Provide the [X, Y] coordinate of the cell's center where the given text is located.  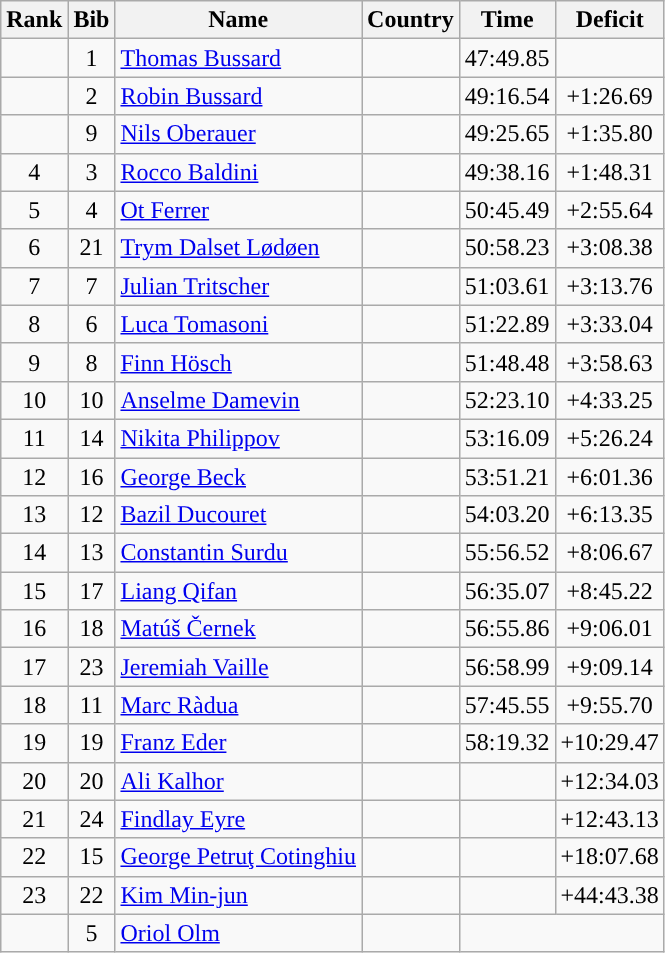
+3:08.38 [610, 248]
Franz Eder [238, 743]
Name [238, 20]
+1:35.80 [610, 134]
Ot Ferrer [238, 210]
57:45.55 [507, 705]
Ali Kalhor [238, 781]
Country [411, 20]
1 [92, 58]
+9:09.14 [610, 667]
Deficit [610, 20]
+3:13.76 [610, 286]
+3:58.63 [610, 362]
56:58.99 [507, 667]
58:19.32 [507, 743]
+3:33.04 [610, 324]
+8:06.67 [610, 553]
+6:13.35 [610, 515]
George Petruţ Cotinghiu [238, 857]
55:56.52 [507, 553]
Matúš Černek [238, 629]
51:22.89 [507, 324]
Nikita Philippov [238, 438]
Thomas Bussard [238, 58]
George Beck [238, 477]
Liang Qifan [238, 591]
Kim Min-jun [238, 895]
2 [92, 96]
51:48.48 [507, 362]
56:35.07 [507, 591]
+2:55.64 [610, 210]
Nils Oberauer [238, 134]
47:49.85 [507, 58]
56:55.86 [507, 629]
+1:26.69 [610, 96]
50:45.49 [507, 210]
+8:45.22 [610, 591]
+18:07.68 [610, 857]
Jeremiah Vaille [238, 667]
+1:48.31 [610, 172]
Bib [92, 20]
49:16.54 [507, 96]
Bazil Ducouret [238, 515]
Time [507, 20]
+10:29.47 [610, 743]
53:51.21 [507, 477]
Constantin Surdu [238, 553]
Rocco Baldini [238, 172]
Marc Ràdua [238, 705]
Anselme Damevin [238, 400]
Finn Hösch [238, 362]
+9:55.70 [610, 705]
49:38.16 [507, 172]
50:58.23 [507, 248]
Luca Tomasoni [238, 324]
Rank [34, 20]
Julian Tritscher [238, 286]
52:23.10 [507, 400]
3 [92, 172]
49:25.65 [507, 134]
+12:34.03 [610, 781]
Findlay Eyre [238, 819]
+9:06.01 [610, 629]
+12:43.13 [610, 819]
+6:01.36 [610, 477]
51:03.61 [507, 286]
Trym Dalset Lødøen [238, 248]
+44:43.38 [610, 895]
54:03.20 [507, 515]
+5:26.24 [610, 438]
Oriol Olm [238, 933]
+4:33.25 [610, 400]
53:16.09 [507, 438]
Robin Bussard [238, 96]
24 [92, 819]
